Identify which cell holds the provided text, then report its (X, Y) central coordinate. 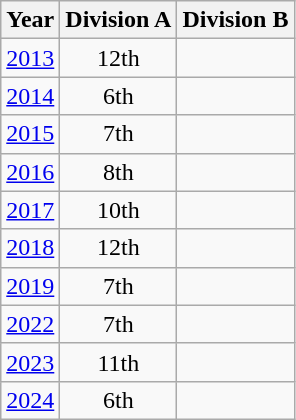
2023 (30, 362)
Division B (236, 20)
2013 (30, 58)
2019 (30, 286)
8th (118, 172)
2015 (30, 134)
2014 (30, 96)
2024 (30, 400)
2017 (30, 210)
10th (118, 210)
Division A (118, 20)
2018 (30, 248)
2016 (30, 172)
11th (118, 362)
2022 (30, 324)
Year (30, 20)
